Determine the [x, y] coordinate at the center of the cell enclosing the given text.  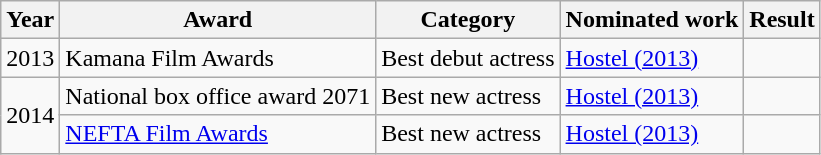
Nominated work [652, 20]
Year [30, 20]
Category [468, 20]
2013 [30, 58]
National box office award 2071 [218, 96]
Kamana Film Awards [218, 58]
2014 [30, 115]
NEFTA Film Awards [218, 134]
Result [782, 20]
Award [218, 20]
Best debut actress [468, 58]
